For the text-containing cell, return its midpoint in [x, y] coordinate format. 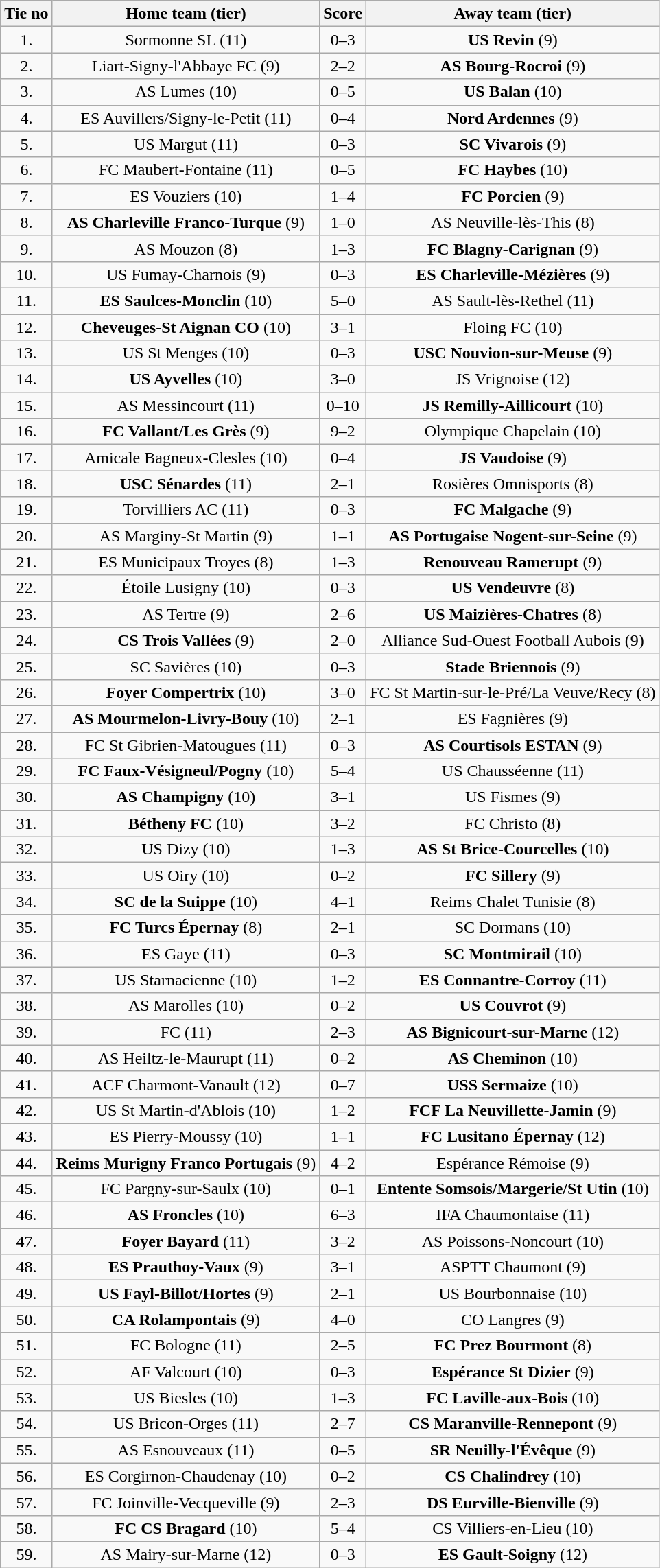
ES Charleville-Mézières (9) [513, 274]
AS Courtisols ESTAN (9) [513, 745]
7. [26, 196]
Amicale Bagneux-Clesles (10) [186, 458]
FC St Gibrien-Matougues (11) [186, 745]
Renouveau Ramerupt (9) [513, 562]
58. [26, 1528]
2–2 [343, 66]
AS Poissons-Noncourt (10) [513, 1241]
52. [26, 1372]
ES Auvillers/Signy-le-Petit (11) [186, 118]
FC Bologne (11) [186, 1346]
AS Cheminon (10) [513, 1058]
25. [26, 666]
JS Vrignoise (12) [513, 379]
US Margut (11) [186, 144]
46. [26, 1215]
AS Sault-lès-Rethel (11) [513, 301]
ES Municipaux Troyes (8) [186, 562]
2–6 [343, 614]
FC St Martin-sur-le-Pré/La Veuve/Recy (8) [513, 692]
ES Fagnières (9) [513, 718]
1–0 [343, 222]
AS St Brice-Courcelles (10) [513, 850]
9. [26, 248]
FC Malgache (9) [513, 510]
CS Chalindrey (10) [513, 1476]
AS Charleville Franco-Turque (9) [186, 222]
Reims Chalet Tunisie (8) [513, 902]
FC (11) [186, 1032]
US Couvrot (9) [513, 1006]
FC Turcs Épernay (8) [186, 928]
Sormonne SL (11) [186, 40]
AS Messincourt (11) [186, 406]
3. [26, 92]
US Ayvelles (10) [186, 379]
20. [26, 536]
33. [26, 876]
US Maizières-Chatres (8) [513, 614]
CS Maranville-Rennepont (9) [513, 1424]
Foyer Compertrix (10) [186, 692]
AF Valcourt (10) [186, 1372]
AS Esnouveaux (11) [186, 1450]
4. [26, 118]
57. [26, 1502]
AS Mouzon (8) [186, 248]
FC Faux-Vésigneul/Pogny (10) [186, 771]
4–1 [343, 902]
Tie no [26, 14]
AS Heiltz-le-Maurupt (11) [186, 1058]
FC Joinville-Vecqueville (9) [186, 1502]
2–0 [343, 640]
US Balan (10) [513, 92]
15. [26, 406]
ES Gaye (11) [186, 954]
AS Portugaise Nogent-sur-Seine (9) [513, 536]
US St Menges (10) [186, 353]
16. [26, 432]
FC Maubert-Fontaine (11) [186, 170]
ASPTT Chaumont (9) [513, 1267]
CS Villiers-en-Lieu (10) [513, 1528]
54. [26, 1424]
AS Bourg-Rocroi (9) [513, 66]
47. [26, 1241]
19. [26, 510]
ES Pierry-Moussy (10) [186, 1136]
Nord Ardennes (9) [513, 118]
FC Pargny-sur-Saulx (10) [186, 1189]
44. [26, 1163]
Alliance Sud-Ouest Football Aubois (9) [513, 640]
US Biesles (10) [186, 1398]
49. [26, 1294]
AS Tertre (9) [186, 614]
17. [26, 458]
41. [26, 1084]
Cheveuges-St Aignan CO (10) [186, 327]
SC Montmirail (10) [513, 954]
26. [26, 692]
ACF Charmont-Vanault (12) [186, 1084]
28. [26, 745]
US Dizy (10) [186, 850]
CS Trois Vallées (9) [186, 640]
JS Remilly-Aillicourt (10) [513, 406]
US Fismes (9) [513, 797]
38. [26, 1006]
US Fumay-Charnois (9) [186, 274]
0–7 [343, 1084]
1–4 [343, 196]
36. [26, 954]
55. [26, 1450]
22. [26, 588]
34. [26, 902]
US St Martin-d'Ablois (10) [186, 1110]
SR Neuilly-l'Évêque (9) [513, 1450]
45. [26, 1189]
Entente Somsois/Margerie/St Utin (10) [513, 1189]
39. [26, 1032]
42. [26, 1110]
59. [26, 1554]
FC Lusitano Épernay (12) [513, 1136]
FC Vallant/Les Grès (9) [186, 432]
FC Laville-aux-Bois (10) [513, 1398]
AS Marginy-St Martin (9) [186, 536]
FC Sillery (9) [513, 876]
FC Haybes (10) [513, 170]
Reims Murigny Franco Portugais (9) [186, 1163]
USS Sermaize (10) [513, 1084]
12. [26, 327]
5–0 [343, 301]
AS Bignicourt-sur-Marne (12) [513, 1032]
US Bricon-Orges (11) [186, 1424]
AS Champigny (10) [186, 797]
Espérance Rémoise (9) [513, 1163]
6. [26, 170]
AS Neuville-lès-This (8) [513, 222]
Floing FC (10) [513, 327]
8. [26, 222]
ES Gault-Soigny (12) [513, 1554]
ES Vouziers (10) [186, 196]
Olympique Chapelain (10) [513, 432]
43. [26, 1136]
SC Dormans (10) [513, 928]
SC Savières (10) [186, 666]
2–7 [343, 1424]
JS Vaudoise (9) [513, 458]
CA Rolampontais (9) [186, 1320]
2–5 [343, 1346]
AS Froncles (10) [186, 1215]
14. [26, 379]
50. [26, 1320]
24. [26, 640]
48. [26, 1267]
23. [26, 614]
SC Vivarois (9) [513, 144]
32. [26, 850]
31. [26, 823]
FC CS Bragard (10) [186, 1528]
27. [26, 718]
AS Lumes (10) [186, 92]
US Starnacienne (10) [186, 980]
40. [26, 1058]
FC Prez Bourmont (8) [513, 1346]
0–10 [343, 406]
US Chausséenne (11) [513, 771]
FC Christo (8) [513, 823]
18. [26, 484]
37. [26, 980]
9–2 [343, 432]
Bétheny FC (10) [186, 823]
1. [26, 40]
4–0 [343, 1320]
ES Saulces-Monclin (10) [186, 301]
Torvilliers AC (11) [186, 510]
29. [26, 771]
US Oiry (10) [186, 876]
CO Langres (9) [513, 1320]
USC Nouvion-sur-Meuse (9) [513, 353]
10. [26, 274]
US Bourbonnaise (10) [513, 1294]
US Revin (9) [513, 40]
11. [26, 301]
US Fayl-Billot/Hortes (9) [186, 1294]
Stade Briennois (9) [513, 666]
56. [26, 1476]
DS Eurville-Bienville (9) [513, 1502]
SC de la Suippe (10) [186, 902]
51. [26, 1346]
21. [26, 562]
FCF La Neuvillette-Jamin (9) [513, 1110]
Rosières Omnisports (8) [513, 484]
FC Porcien (9) [513, 196]
53. [26, 1398]
2. [26, 66]
AS Marolles (10) [186, 1006]
4–2 [343, 1163]
6–3 [343, 1215]
Espérance St Dizier (9) [513, 1372]
IFA Chaumontaise (11) [513, 1215]
USC Sénardes (11) [186, 484]
Liart-Signy-l'Abbaye FC (9) [186, 66]
ES Corgirnon-Chaudenay (10) [186, 1476]
13. [26, 353]
Score [343, 14]
30. [26, 797]
AS Mourmelon-Livry-Bouy (10) [186, 718]
Home team (tier) [186, 14]
US Vendeuvre (8) [513, 588]
35. [26, 928]
AS Mairy-sur-Marne (12) [186, 1554]
Away team (tier) [513, 14]
FC Blagny-Carignan (9) [513, 248]
ES Connantre-Corroy (11) [513, 980]
0–1 [343, 1189]
Étoile Lusigny (10) [186, 588]
5. [26, 144]
ES Prauthoy-Vaux (9) [186, 1267]
Foyer Bayard (11) [186, 1241]
